Identify which cell holds the provided text, then report its (x, y) central coordinate. 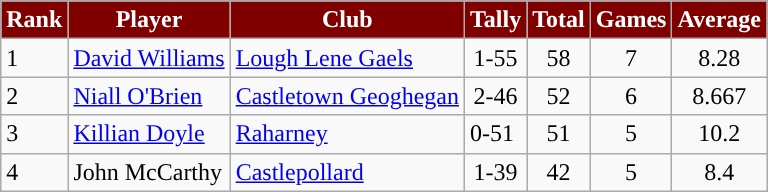
Club (347, 20)
Rank (34, 20)
1-39 (496, 172)
2 (34, 96)
0-51 (496, 134)
7 (631, 58)
8.667 (720, 96)
Castletown Geoghegan (347, 96)
Castlepollard (347, 172)
Raharney (347, 134)
David Williams (149, 58)
58 (559, 58)
8.4 (720, 172)
Average (720, 20)
6 (631, 96)
Games (631, 20)
52 (559, 96)
51 (559, 134)
Niall O'Brien (149, 96)
4 (34, 172)
42 (559, 172)
John McCarthy (149, 172)
Player (149, 20)
1 (34, 58)
Total (559, 20)
Lough Lene Gaels (347, 58)
2-46 (496, 96)
1-55 (496, 58)
10.2 (720, 134)
Tally (496, 20)
Killian Doyle (149, 134)
8.28 (720, 58)
3 (34, 134)
